Provide the (X, Y) coordinate of the cell's center where the given text is located.  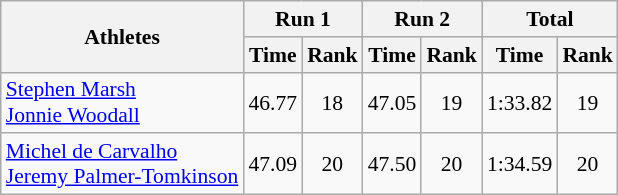
Total (550, 19)
1:33.82 (520, 102)
Stephen MarshJonnie Woodall (122, 102)
Athletes (122, 36)
Run 2 (422, 19)
1:34.59 (520, 164)
18 (332, 102)
Run 1 (302, 19)
47.50 (392, 164)
47.09 (272, 164)
Michel de CarvalhoJeremy Palmer-Tomkinson (122, 164)
46.77 (272, 102)
47.05 (392, 102)
